Extract the [x, y] coordinate from the center of the cell holding the provided text.  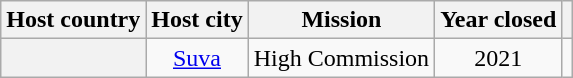
Mission [341, 20]
Host city [197, 20]
Suva [197, 58]
2021 [498, 58]
High Commission [341, 58]
Year closed [498, 20]
Host country [74, 20]
